Scan for the cell matching the given text and deliver its [x, y] coordinate at center. 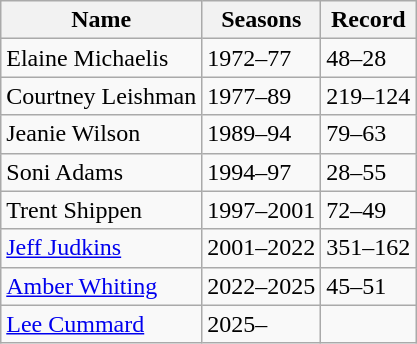
Jeanie Wilson [102, 134]
Name [102, 20]
Lee Cummard [102, 324]
1972–77 [262, 58]
Trent Shippen [102, 210]
2025– [262, 324]
Seasons [262, 20]
1989–94 [262, 134]
2022–2025 [262, 286]
1997–2001 [262, 210]
48–28 [368, 58]
1994–97 [262, 172]
79–63 [368, 134]
1977–89 [262, 96]
351–162 [368, 248]
45–51 [368, 286]
Soni Adams [102, 172]
Jeff Judkins [102, 248]
28–55 [368, 172]
Record [368, 20]
219–124 [368, 96]
Elaine Michaelis [102, 58]
2001–2022 [262, 248]
Courtney Leishman [102, 96]
Amber Whiting [102, 286]
72–49 [368, 210]
